For the text-containing cell, return its midpoint in (X, Y) coordinate format. 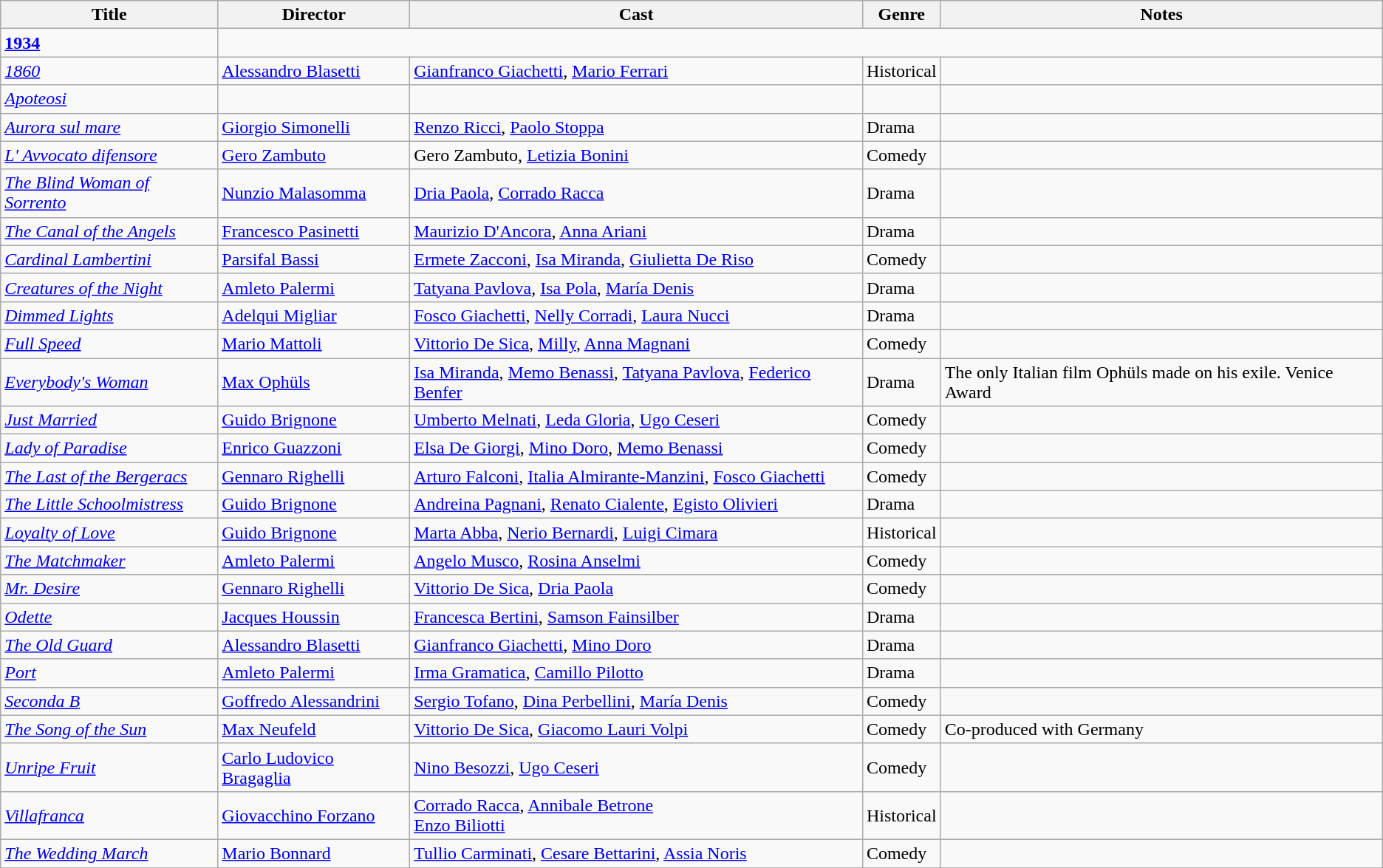
Jacques Houssin (314, 617)
Director (314, 15)
Marta Abba, Nerio Bernardi, Luigi Cimara (637, 533)
L' Avvocato difensore (109, 155)
Villafranca (109, 816)
Mario Mattoli (314, 344)
Gero Zambuto (314, 155)
Umberto Melnati, Leda Gloria, Ugo Ceseri (637, 420)
Cardinal Lambertini (109, 259)
Max Neufeld (314, 729)
Tullio Carminati, Cesare Bettarini, Assia Noris (637, 853)
Unripe Fruit (109, 767)
Odette (109, 617)
The Canal of the Angels (109, 231)
Lady of Paradise (109, 448)
Co-produced with Germany (1161, 729)
Giorgio Simonelli (314, 127)
Giovacchino Forzano (314, 816)
Vittorio De Sica, Giacomo Lauri Volpi (637, 729)
Everybody's Woman (109, 381)
Dimmed Lights (109, 315)
Title (109, 15)
The Song of the Sun (109, 729)
Loyalty of Love (109, 533)
The Little Schoolmistress (109, 505)
Fosco Giachetti, Nelly Corradi, Laura Nucci (637, 315)
The Old Guard (109, 645)
Tatyana Pavlova, Isa Pola, María Denis (637, 287)
Cast (637, 15)
Carlo Ludovico Bragaglia (314, 767)
Arturo Falconi, Italia Almirante-Manzini, Fosco Giachetti (637, 476)
The Wedding March (109, 853)
Enrico Guazzoni (314, 448)
The Matchmaker (109, 561)
Full Speed (109, 344)
Port (109, 673)
Francesca Bertini, Samson Fainsilber (637, 617)
Nunzio Malasomma (314, 194)
Goffredo Alessandrini (314, 701)
Maurizio D'Ancora, Anna Ariani (637, 231)
Elsa De Giorgi, Mino Doro, Memo Benassi (637, 448)
Max Ophüls (314, 381)
The Blind Woman of Sorrento (109, 194)
Seconda B (109, 701)
Gero Zambuto, Letizia Bonini (637, 155)
Apoteosi (109, 99)
Genre (901, 15)
Irma Gramatica, Camillo Pilotto (637, 673)
Andreina Pagnani, Renato Cialente, Egisto Olivieri (637, 505)
Angelo Musco, Rosina Anselmi (637, 561)
Isa Miranda, Memo Benassi, Tatyana Pavlova, Federico Benfer (637, 381)
Nino Besozzi, Ugo Ceseri (637, 767)
Vittorio De Sica, Dria Paola (637, 589)
Dria Paola, Corrado Racca (637, 194)
Mr. Desire (109, 589)
Just Married (109, 420)
Gianfranco Giachetti, Mario Ferrari (637, 71)
1860 (109, 71)
Renzo Ricci, Paolo Stoppa (637, 127)
Sergio Tofano, Dina Perbellini, María Denis (637, 701)
The only Italian film Ophüls made on his exile. Venice Award (1161, 381)
The Last of the Bergeracs (109, 476)
Corrado Racca, Annibale Betrone Enzo Biliotti (637, 816)
Vittorio De Sica, Milly, Anna Magnani (637, 344)
Parsifal Bassi (314, 259)
Ermete Zacconi, Isa Miranda, Giulietta De Riso (637, 259)
Gianfranco Giachetti, Mino Doro (637, 645)
1934 (109, 43)
Adelqui Migliar (314, 315)
Aurora sul mare (109, 127)
Francesco Pasinetti (314, 231)
Creatures of the Night (109, 287)
Mario Bonnard (314, 853)
Notes (1161, 15)
